Provide the (x, y) coordinate of the cell's center where the given text is located.  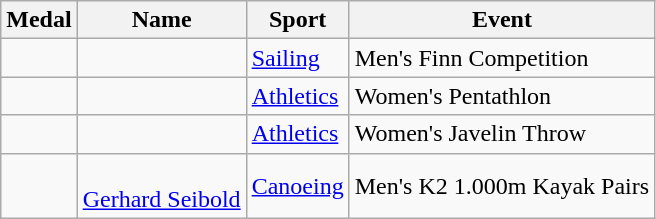
Name (162, 20)
Canoeing (298, 186)
Women's Pentathlon (502, 96)
Medal (39, 20)
Men's Finn Competition (502, 58)
Gerhard Seibold (162, 186)
Event (502, 20)
Sport (298, 20)
Sailing (298, 58)
Men's K2 1.000m Kayak Pairs (502, 186)
Women's Javelin Throw (502, 134)
